Capture the cell that displays the provided text and extract its (x, y) central coordinate. 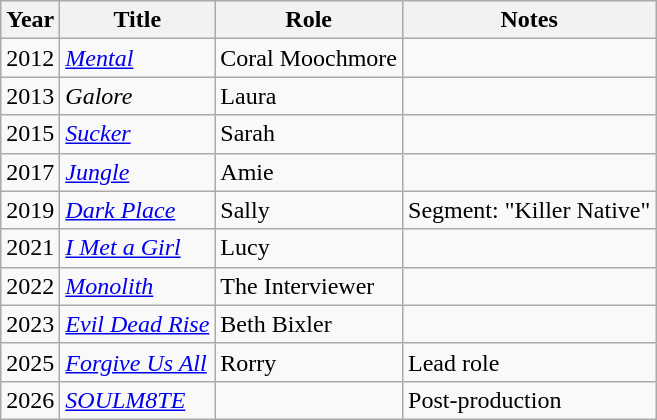
2026 (30, 400)
Sucker (138, 134)
2023 (30, 324)
Sarah (309, 134)
The Interviewer (309, 286)
Evil Dead Rise (138, 324)
2019 (30, 210)
2012 (30, 58)
Rorry (309, 362)
2013 (30, 96)
I Met a Girl (138, 248)
Dark Place (138, 210)
2015 (30, 134)
Laura (309, 96)
Amie (309, 172)
Notes (530, 20)
Role (309, 20)
Galore (138, 96)
2025 (30, 362)
SOULM8TE (138, 400)
Beth Bixler (309, 324)
Segment: "Killer Native" (530, 210)
Monolith (138, 286)
Sally (309, 210)
Lucy (309, 248)
2021 (30, 248)
2022 (30, 286)
Post-production (530, 400)
Lead role (530, 362)
Forgive Us All (138, 362)
Coral Moochmore (309, 58)
Mental (138, 58)
Year (30, 20)
Jungle (138, 172)
Title (138, 20)
2017 (30, 172)
